Capture the cell that displays the provided text and extract its (X, Y) central coordinate. 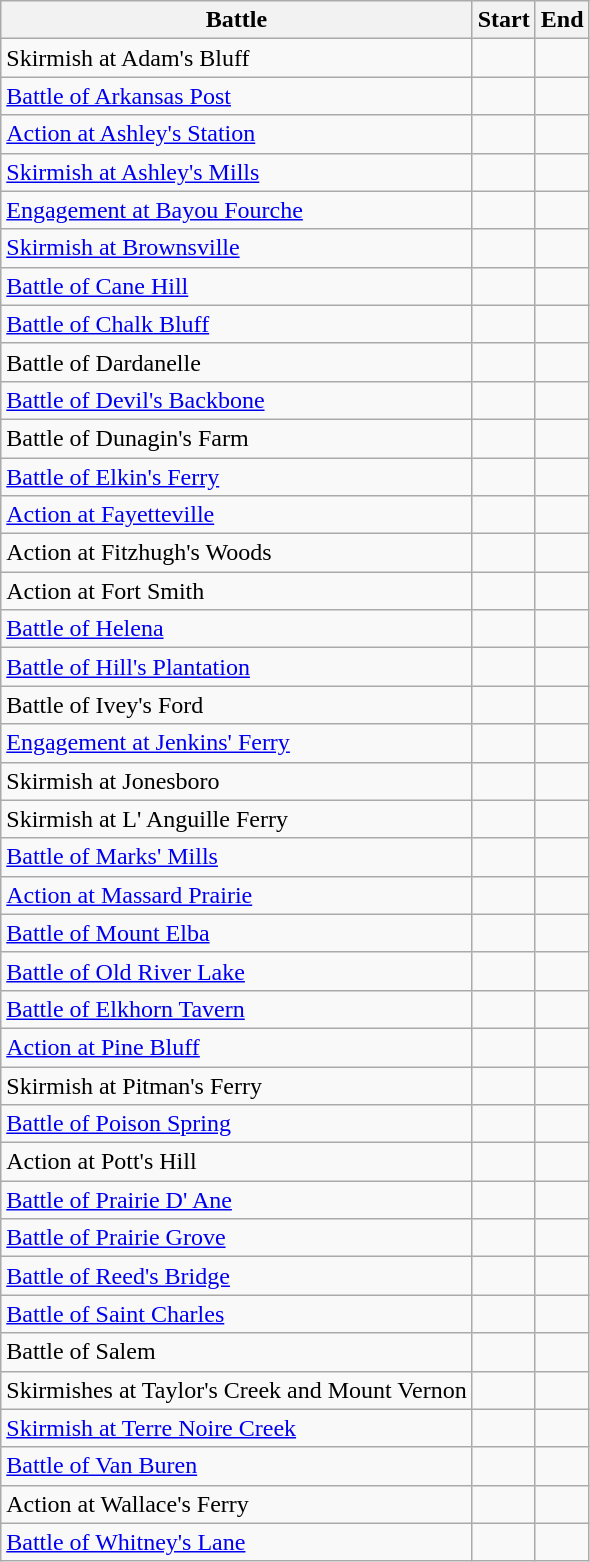
Skirmish at Adam's Bluff (236, 58)
Battle of Elkin's Ferry (236, 477)
Action at Ashley's Station (236, 134)
Action at Pott's Hill (236, 1162)
Battle of Whitney's Lane (236, 1542)
Battle of Saint Charles (236, 1314)
Battle of Reed's Bridge (236, 1276)
Battle of Prairie D' Ane (236, 1200)
Battle of Old River Lake (236, 971)
Battle of Dardanelle (236, 362)
Battle of Van Buren (236, 1466)
Engagement at Jenkins' Ferry (236, 743)
Battle of Poison Spring (236, 1124)
Action at Fayetteville (236, 515)
Battle of Dunagin's Farm (236, 438)
Battle of Helena (236, 629)
Action at Fitzhugh's Woods (236, 553)
Battle of Ivey's Ford (236, 705)
Engagement at Bayou Fourche (236, 210)
Battle (236, 20)
Skirmish at Jonesboro (236, 781)
Action at Fort Smith (236, 591)
End (562, 20)
Battle of Arkansas Post (236, 96)
Action at Wallace's Ferry (236, 1504)
Skirmish at L' Anguille Ferry (236, 819)
Start (504, 20)
Battle of Hill's Plantation (236, 667)
Skirmish at Ashley's Mills (236, 172)
Battle of Elkhorn Tavern (236, 1009)
Action at Massard Prairie (236, 895)
Battle of Cane Hill (236, 286)
Skirmish at Pitman's Ferry (236, 1085)
Battle of Marks' Mills (236, 857)
Action at Pine Bluff (236, 1047)
Battle of Mount Elba (236, 933)
Skirmish at Terre Noire Creek (236, 1428)
Battle of Salem (236, 1352)
Skirmish at Brownsville (236, 248)
Battle of Chalk Bluff (236, 324)
Battle of Devil's Backbone (236, 400)
Battle of Prairie Grove (236, 1238)
Skirmishes at Taylor's Creek and Mount Vernon (236, 1390)
